Return the (x, y) coordinate for the center point of the cell that contains the specified text.  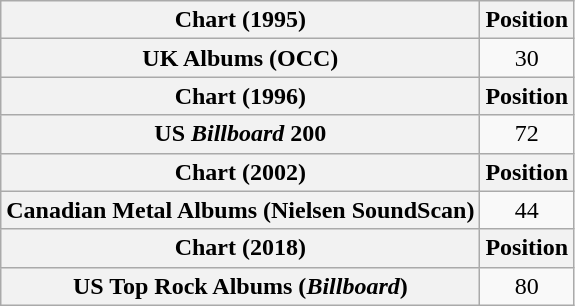
30 (527, 58)
72 (527, 134)
44 (527, 210)
Chart (2018) (240, 248)
Canadian Metal Albums (Nielsen SoundScan) (240, 210)
Chart (1996) (240, 96)
UK Albums (OCC) (240, 58)
US Top Rock Albums (Billboard) (240, 286)
80 (527, 286)
Chart (2002) (240, 172)
Chart (1995) (240, 20)
US Billboard 200 (240, 134)
